Find where the given text appears and provide that cell's center as [X, Y] coordinate. 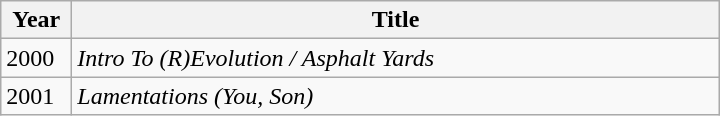
Title [396, 20]
2000 [36, 58]
Year [36, 20]
Intro To (R)Evolution / Asphalt Yards [396, 58]
Lamentations (You, Son) [396, 96]
2001 [36, 96]
